Capture the cell that displays the provided text and extract its [X, Y] central coordinate. 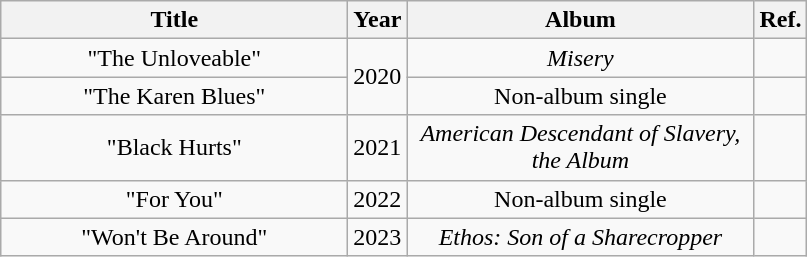
2020 [378, 77]
"Won't Be Around" [174, 237]
Title [174, 20]
Misery [580, 58]
2022 [378, 199]
2023 [378, 237]
"The Unloveable" [174, 58]
"Black Hurts" [174, 148]
Ref. [780, 20]
"For You" [174, 199]
2021 [378, 148]
Ethos: Son of a Sharecropper [580, 237]
Album [580, 20]
American Descendant of Slavery, the Album [580, 148]
Year [378, 20]
"The Karen Blues" [174, 96]
